Output the (X, Y) coordinate of the center of the cell containing the given text.  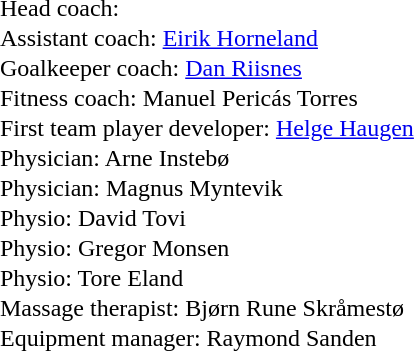
Physio: David Tovi (207, 218)
Physician: Magnus Myntevik (207, 188)
Goalkeeper coach: Dan Riisnes (207, 68)
First team player developer: Helge Haugen (207, 128)
Physio: Gregor Monsen (207, 248)
Fitness coach: Manuel Pericás Torres (207, 98)
Physio: Tore Eland (207, 278)
Massage therapist: Bjørn Rune Skråmestø (207, 308)
Assistant coach: Eirik Horneland (207, 38)
Physician: Arne Instebø (207, 158)
